Capture the cell that displays the provided text and extract its (x, y) central coordinate. 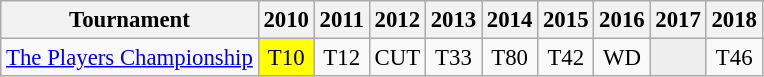
CUT (397, 58)
T10 (286, 58)
2011 (342, 20)
2013 (453, 20)
Tournament (130, 20)
2015 (566, 20)
T33 (453, 58)
2010 (286, 20)
T80 (510, 58)
2017 (678, 20)
2018 (734, 20)
2016 (622, 20)
T46 (734, 58)
2012 (397, 20)
T12 (342, 58)
2014 (510, 20)
WD (622, 58)
T42 (566, 58)
The Players Championship (130, 58)
